Extract the (X, Y) coordinate from the center of the cell holding the provided text.  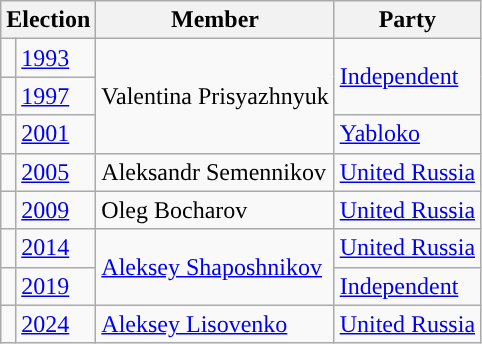
1993 (56, 58)
Member (215, 20)
1997 (56, 96)
Valentina Prisyazhnyuk (215, 96)
Aleksey Lisovenko (215, 324)
Aleksey Shaposhnikov (215, 267)
Yabloko (407, 134)
2019 (56, 286)
Oleg Bocharov (215, 210)
2009 (56, 210)
2005 (56, 172)
Party (407, 20)
Election (48, 20)
2001 (56, 134)
2014 (56, 248)
2024 (56, 324)
Aleksandr Semennikov (215, 172)
